Return (x, y) of the center of cell containing provided text 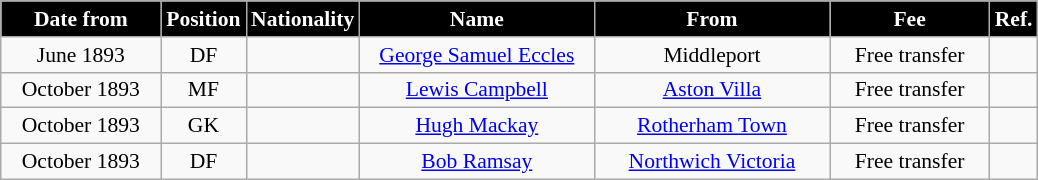
Fee (910, 19)
Hugh Mackay (476, 126)
George Samuel Eccles (476, 55)
Northwich Victoria (712, 162)
Nationality (302, 19)
Middleport (712, 55)
Name (476, 19)
Aston Villa (712, 90)
From (712, 19)
Lewis Campbell (476, 90)
Rotherham Town (712, 126)
Position (204, 19)
Ref. (1014, 19)
Date from (81, 19)
Bob Ramsay (476, 162)
GK (204, 126)
June 1893 (81, 55)
MF (204, 90)
